Detect which cell encompasses the target text, then output its [x, y] center coordinate. 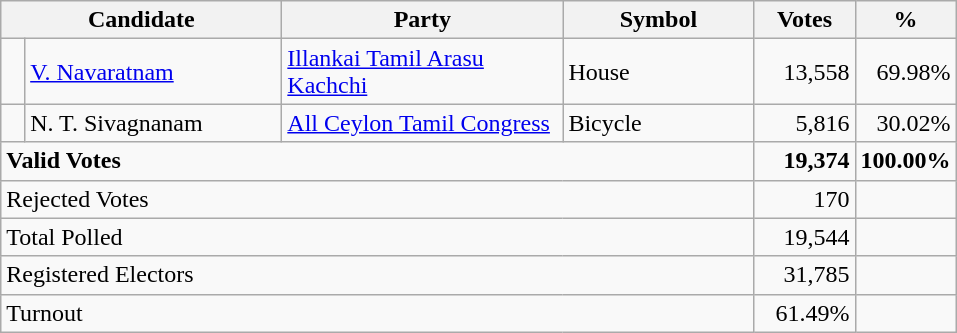
13,558 [804, 72]
5,816 [804, 123]
Registered Electors [378, 275]
170 [804, 199]
19,544 [804, 237]
All Ceylon Tamil Congress [422, 123]
Turnout [378, 313]
30.02% [906, 123]
100.00% [906, 161]
Rejected Votes [378, 199]
61.49% [804, 313]
69.98% [906, 72]
Votes [804, 20]
N. T. Sivagnanam [154, 123]
31,785 [804, 275]
Candidate [142, 20]
House [658, 72]
% [906, 20]
Symbol [658, 20]
Total Polled [378, 237]
Bicycle [658, 123]
19,374 [804, 161]
Illankai Tamil Arasu Kachchi [422, 72]
V. Navaratnam [154, 72]
Valid Votes [378, 161]
Party [422, 20]
